Locate the cell with the specified text and output its [X, Y] center coordinate. 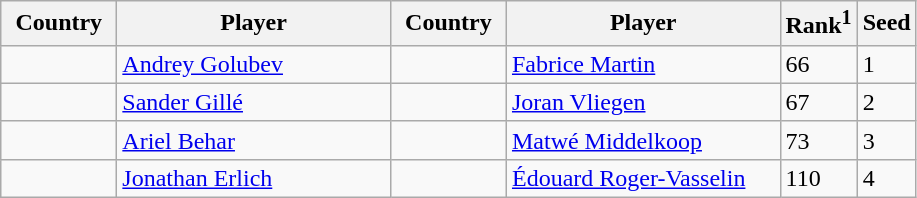
Matwé Middelkoop [643, 140]
Joran Vliegen [643, 102]
110 [818, 178]
2 [886, 102]
Jonathan Erlich [254, 178]
73 [818, 140]
3 [886, 140]
Ariel Behar [254, 140]
1 [886, 64]
67 [818, 102]
Andrey Golubev [254, 64]
4 [886, 178]
Rank1 [818, 24]
Édouard Roger-Vasselin [643, 178]
Seed [886, 24]
66 [818, 64]
Sander Gillé [254, 102]
Fabrice Martin [643, 64]
